Provide the (X, Y) coordinate of the cell's center where the given text is located.  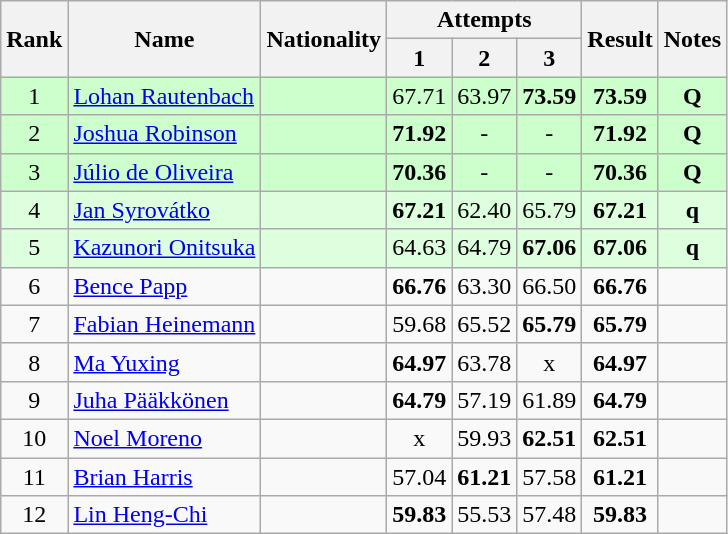
Notes (692, 39)
63.97 (484, 96)
61.89 (550, 400)
55.53 (484, 515)
Lin Heng-Chi (164, 515)
Bence Papp (164, 286)
57.19 (484, 400)
12 (34, 515)
Joshua Robinson (164, 134)
Result (620, 39)
Noel Moreno (164, 438)
Lohan Rautenbach (164, 96)
10 (34, 438)
Rank (34, 39)
Juha Pääkkönen (164, 400)
63.30 (484, 286)
Fabian Heinemann (164, 324)
57.58 (550, 477)
59.68 (420, 324)
6 (34, 286)
66.50 (550, 286)
8 (34, 362)
7 (34, 324)
65.52 (484, 324)
Name (164, 39)
5 (34, 248)
Attempts (484, 20)
Ma Yuxing (164, 362)
67.71 (420, 96)
63.78 (484, 362)
Brian Harris (164, 477)
57.04 (420, 477)
4 (34, 210)
Kazunori Onitsuka (164, 248)
Jan Syrovátko (164, 210)
Nationality (324, 39)
59.93 (484, 438)
Júlio de Oliveira (164, 172)
62.40 (484, 210)
64.63 (420, 248)
9 (34, 400)
57.48 (550, 515)
11 (34, 477)
